Provide the (x, y) coordinate of the cell's center where the given text is located.  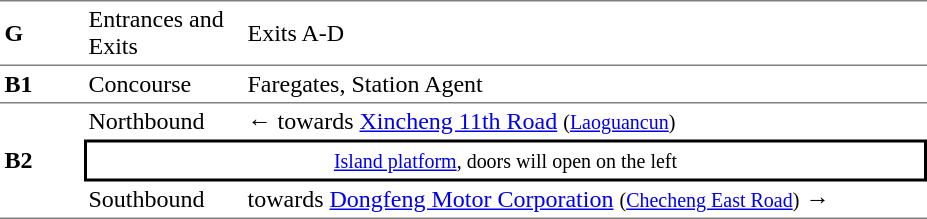
Concourse (164, 85)
Faregates, Station Agent (585, 85)
Island platform, doors will open on the left (506, 161)
Northbound (164, 122)
Entrances and Exits (164, 33)
← towards Xincheng 11th Road (Laoguancun) (585, 122)
B1 (42, 85)
Exits A-D (585, 33)
G (42, 33)
